Return [x, y] of the center of cell containing provided text 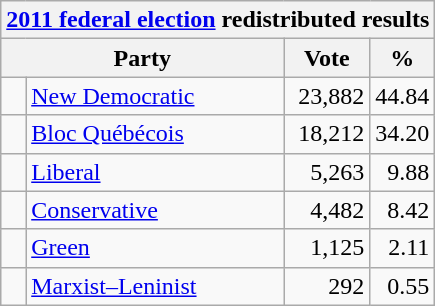
9.88 [402, 172]
292 [327, 286]
1,125 [327, 248]
2.11 [402, 248]
0.55 [402, 286]
Vote [327, 58]
% [402, 58]
5,263 [327, 172]
Marxist–Leninist [155, 286]
Party [142, 58]
4,482 [327, 210]
23,882 [327, 96]
2011 federal election redistributed results [218, 20]
Liberal [155, 172]
New Democratic [155, 96]
44.84 [402, 96]
34.20 [402, 134]
Conservative [155, 210]
18,212 [327, 134]
8.42 [402, 210]
Bloc Québécois [155, 134]
Green [155, 248]
